Locate the cell with the specified text and output its [X, Y] center coordinate. 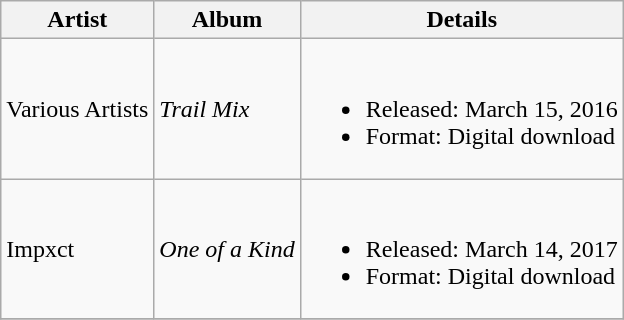
Released: March 15, 2016Format: Digital download [462, 109]
Various Artists [78, 109]
Details [462, 20]
Album [227, 20]
Released: March 14, 2017Format: Digital download [462, 249]
Trail Mix [227, 109]
Artist [78, 20]
One of a Kind [227, 249]
Impxct [78, 249]
